Return the [x, y] coordinate for the center point of the cell that contains the specified text.  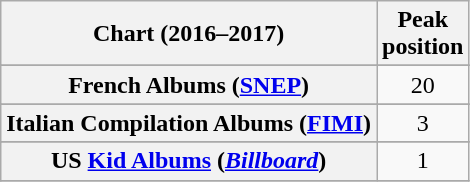
20 [423, 85]
Peakposition [423, 34]
French Albums (SNEP) [189, 85]
3 [423, 123]
Italian Compilation Albums (FIMI) [189, 123]
1 [423, 161]
Chart (2016–2017) [189, 34]
US Kid Albums (Billboard) [189, 161]
